Return the (x, y) coordinate for the center point of the cell that contains the specified text.  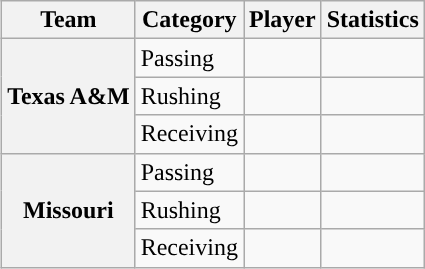
Texas A&M (69, 96)
Category (189, 20)
Player (283, 20)
Missouri (69, 210)
Team (69, 20)
Statistics (372, 20)
